Provide the [X, Y] coordinate of the cell's center where the given text is located.  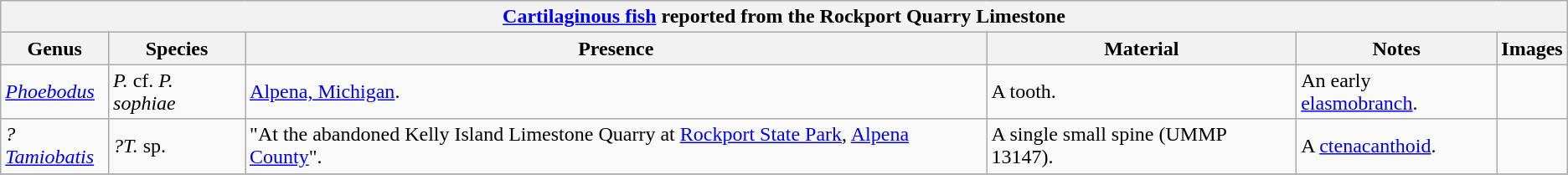
Presence [616, 49]
A single small spine (UMMP 13147). [1142, 146]
Species [178, 49]
An early elasmobranch. [1397, 92]
Cartilaginous fish reported from the Rockport Quarry Limestone [784, 17]
Phoebodus [55, 92]
?T. sp. [178, 146]
?Tamiobatis [55, 146]
A ctenacanthoid. [1397, 146]
A tooth. [1142, 92]
"At the abandoned Kelly Island Limestone Quarry at Rockport State Park, Alpena County". [616, 146]
Alpena, Michigan. [616, 92]
Genus [55, 49]
Images [1533, 49]
Notes [1397, 49]
P. cf. P. sophiae [178, 92]
Material [1142, 49]
